Extract the [X, Y] coordinate from the center of the cell holding the provided text.  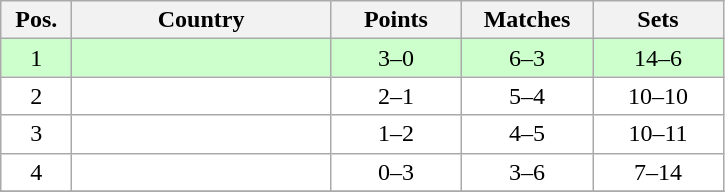
Country [202, 20]
3–6 [526, 172]
5–4 [526, 96]
Sets [658, 20]
Points [396, 20]
0–3 [396, 172]
Matches [526, 20]
1–2 [396, 134]
4–5 [526, 134]
7–14 [658, 172]
3 [36, 134]
14–6 [658, 58]
Pos. [36, 20]
2 [36, 96]
10–10 [658, 96]
4 [36, 172]
3–0 [396, 58]
6–3 [526, 58]
1 [36, 58]
10–11 [658, 134]
2–1 [396, 96]
